Detect which cell encompasses the target text, then output its (x, y) center coordinate. 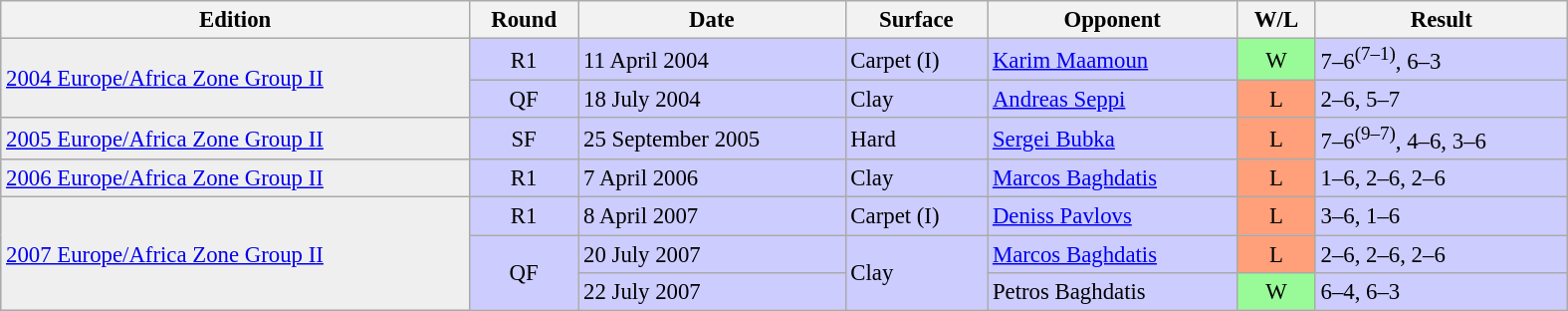
18 July 2004 (712, 100)
2007 Europe/Africa Zone Group II (235, 253)
2004 Europe/Africa Zone Group II (235, 79)
7–6(9–7), 4–6, 3–6 (1442, 139)
1–6, 2–6, 2–6 (1442, 178)
Opponent (1113, 20)
Result (1442, 20)
2–6, 5–7 (1442, 100)
25 September 2005 (712, 139)
8 April 2007 (712, 216)
11 April 2004 (712, 60)
2–6, 2–6, 2–6 (1442, 254)
Andreas Seppi (1113, 100)
Deniss Pavlovs (1113, 216)
2005 Europe/Africa Zone Group II (235, 139)
SF (524, 139)
22 July 2007 (712, 291)
7 April 2006 (712, 178)
Round (524, 20)
2006 Europe/Africa Zone Group II (235, 178)
6–4, 6–3 (1442, 291)
3–6, 1–6 (1442, 216)
Surface (916, 20)
W/L (1276, 20)
Sergei Bubka (1113, 139)
Edition (235, 20)
Date (712, 20)
Hard (916, 139)
7–6(7–1), 6–3 (1442, 60)
Karim Maamoun (1113, 60)
Petros Baghdatis (1113, 291)
20 July 2007 (712, 254)
